Determine the (x, y) coordinate at the center of the cell enclosing the given text.  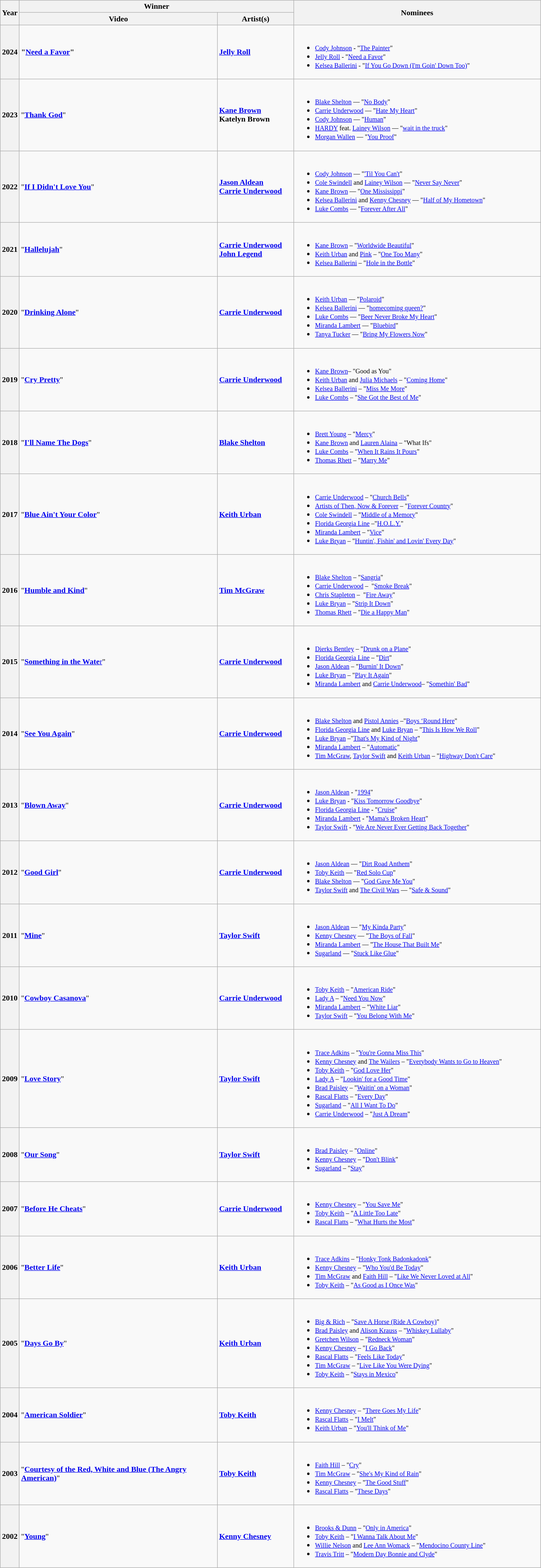
"Young" (119, 1536)
"Humble and Kind" (119, 590)
2014 (10, 733)
"I'll Name The Dogs" (119, 442)
2018 (10, 442)
Jason Aldean — "My Kinda Party"Kenny Chesney — "The Boys of Fall"Miranda Lambert — "The House That Built Me"Sugarland — "Stuck Like Glue" (417, 935)
Brad Paisley – "Online"Kenny Chesney – "Don't Blink"Sugarland – "Stay" (417, 1154)
"Cowboy Casanova" (119, 998)
Artist(s) (256, 19)
"American Soldier" (119, 1415)
2010 (10, 998)
"Better Life" (119, 1267)
"Before He Cheats" (119, 1209)
"Drinking Alone" (119, 312)
"Thank God" (119, 115)
"Mine" (119, 935)
Kenny Chesney – "There Goes My Life"Rascal Flatts – "I Melt"Keith Urban – "You'll Think of Me" (417, 1415)
"Blue Ain't Your Color" (119, 514)
Kane Brown Katelyn Brown (256, 115)
Kenny Chesney – "You Save Me"Toby Keith – "A Little Too Late"Rascal Flatts – "What Hurts the Most" (417, 1209)
2022 (10, 187)
Nominees (417, 13)
"Our Song" (119, 1154)
Cody Johnson - "The Painter"Jelly Roll - "Need a Favor"Kelsea Ballerini - "If You Go Down (I'm Goin' Down Too)" (417, 52)
2004 (10, 1415)
2013 (10, 805)
Video (119, 19)
"Days Go By" (119, 1343)
"If I Didn't Love You" (119, 187)
2011 (10, 935)
Winner (157, 6)
Jelly Roll (256, 52)
2019 (10, 380)
2017 (10, 514)
2020 (10, 312)
2023 (10, 115)
"Cry Pretty" (119, 380)
Jason AldeanCarrie Underwood (256, 187)
Kane Brown – "Worldwide Beautiful"Keith Urban and Pink – "One Too Many"Kelsea Ballerini – "Hole in the Bottle" (417, 250)
"Courtesy of the Red, White and Blue (The Angry American)" (119, 1473)
Kane Brown– "Good as You"Keith Urban and Julia Michaels – "Coming Home"Kelsea Ballerini – "Miss Me More"Luke Combs – "She Got the Best of Me" (417, 380)
2015 (10, 662)
2007 (10, 1209)
Toby Keith – "American Ride"Lady A – "Need You Now"Miranda Lambert – "White Liar"Taylor Swift – "You Belong With Me" (417, 998)
Blake Shelton (256, 442)
"Love Story" (119, 1079)
"See You Again" (119, 733)
"Need a Favor" (119, 52)
Brett Young – "Mercy"Kane Brown and Lauren Alaina – "What Ifs"Luke Combs – "When It Rains It Pours"Thomas Rhett – "Marry Me" (417, 442)
2002 (10, 1536)
"Something in the Water" (119, 662)
2008 (10, 1154)
2006 (10, 1267)
Faith Hill – "Cry"Tim McGraw – "She's My Kind of Rain"Kenny Chesney – "The Good Stuff"Rascal Flatts – "These Days" (417, 1473)
"Blown Away" (119, 805)
2016 (10, 590)
"Hallelujah" (119, 250)
2024 (10, 52)
2021 (10, 250)
"Good Girl" (119, 872)
2003 (10, 1473)
2009 (10, 1079)
Jason Aldean — "Dirt Road Anthem"Toby Keith — "Red Solo Cup"Blake Shelton — "God Gave Me You"Taylor Swift and The Civil Wars — "Safe & Sound" (417, 872)
Year (10, 13)
2012 (10, 872)
Tim McGraw (256, 590)
Blake Shelton – "Sangria"Carrie Underwood – "Smoke Break"Chris Stapleton – "Fire Away"Luke Bryan – "Strip It Down"Thomas Rhett – "Die a Happy Man" (417, 590)
Kenny Chesney (256, 1536)
2005 (10, 1343)
Carrie UnderwoodJohn Legend (256, 250)
